Determine the [x, y] coordinate at the center of the cell enclosing the given text.  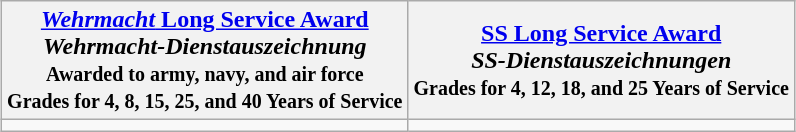
SS Long Service AwardSS-DienstauszeichnungenGrades for 4, 12, 18, and 25 Years of Service [601, 60]
Wehrmacht Long Service AwardWehrmacht-DienstauszeichnungAwarded to army, navy, and air forceGrades for 4, 8, 15, 25, and 40 Years of Service [205, 60]
